Pinpoint the cell where the given text exists, returning its (x, y) midpoint coordinate. 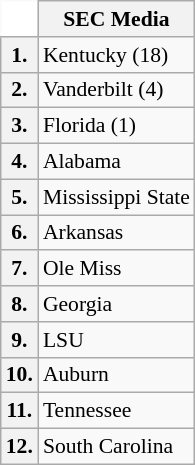
Auburn (116, 375)
Ole Miss (116, 269)
Tennessee (116, 411)
11. (20, 411)
12. (20, 447)
1. (20, 55)
Vanderbilt (4) (116, 90)
10. (20, 375)
SEC Media (116, 19)
Mississippi State (116, 197)
9. (20, 340)
3. (20, 126)
4. (20, 162)
Kentucky (18) (116, 55)
5. (20, 197)
Florida (1) (116, 126)
Georgia (116, 304)
2. (20, 90)
South Carolina (116, 447)
8. (20, 304)
6. (20, 233)
Arkansas (116, 233)
LSU (116, 340)
7. (20, 269)
Alabama (116, 162)
